Find where the given text appears and provide that cell's center as [X, Y] coordinate. 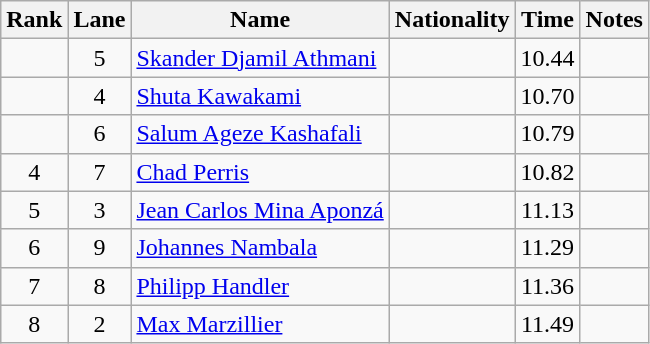
Notes [614, 20]
Skander Djamil Athmani [260, 58]
2 [100, 324]
Name [260, 20]
Time [548, 20]
Max Marzillier [260, 324]
11.49 [548, 324]
10.70 [548, 96]
3 [100, 210]
Lane [100, 20]
Shuta Kawakami [260, 96]
Rank [34, 20]
Salum Ageze Kashafali [260, 134]
Philipp Handler [260, 286]
11.29 [548, 248]
10.82 [548, 172]
10.79 [548, 134]
Jean Carlos Mina Aponzá [260, 210]
10.44 [548, 58]
Chad Perris [260, 172]
9 [100, 248]
11.36 [548, 286]
Johannes Nambala [260, 248]
Nationality [452, 20]
11.13 [548, 210]
